Capture the cell that displays the provided text and extract its (x, y) central coordinate. 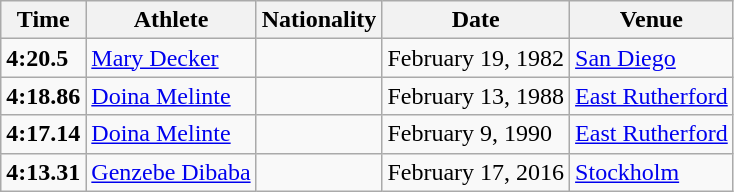
4:17.14 (44, 134)
February 13, 1988 (476, 96)
Venue (652, 20)
4:20.5 (44, 58)
February 19, 1982 (476, 58)
4:13.31 (44, 172)
Stockholm (652, 172)
Genzebe Dibaba (171, 172)
February 9, 1990 (476, 134)
4:18.86 (44, 96)
Date (476, 20)
Nationality (319, 20)
February 17, 2016 (476, 172)
Athlete (171, 20)
Time (44, 20)
Mary Decker (171, 58)
San Diego (652, 58)
